Return (X, Y) of the center of cell containing provided text 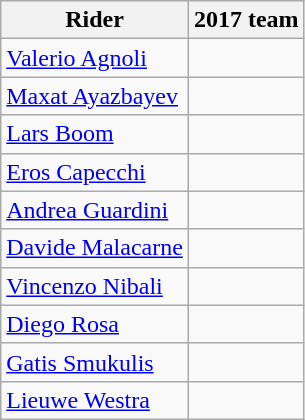
Lars Boom (95, 134)
Maxat Ayazbayev (95, 96)
Gatis Smukulis (95, 362)
Lieuwe Westra (95, 400)
Andrea Guardini (95, 210)
Eros Capecchi (95, 172)
2017 team (246, 20)
Rider (95, 20)
Diego Rosa (95, 324)
Vincenzo Nibali (95, 286)
Davide Malacarne (95, 248)
Valerio Agnoli (95, 58)
